Extract the [X, Y] coordinate from the center of the cell holding the provided text.  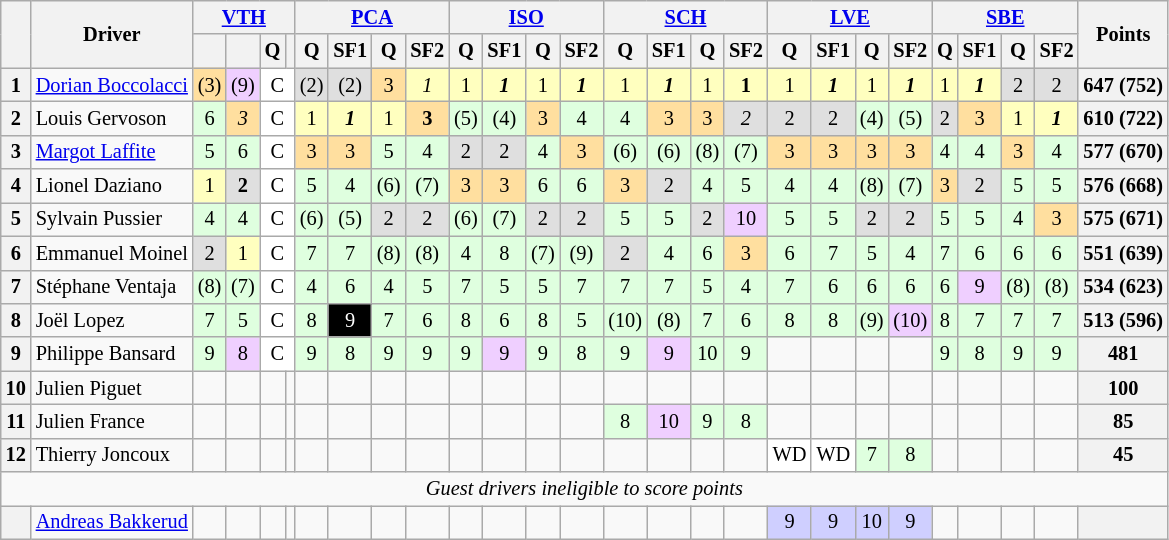
PCA [372, 17]
647 (752) [1123, 85]
610 (722) [1123, 118]
Driver [112, 34]
Margot Laffite [112, 152]
SBE [1005, 17]
576 (668) [1123, 186]
Philippe Bansard [112, 354]
551 (639) [1123, 253]
577 (670) [1123, 152]
Joël Lopez [112, 320]
Andreas Bakkerud [112, 522]
Louis Gervoson [112, 118]
ISO [526, 17]
Julien Piguet [112, 388]
513 (596) [1123, 320]
481 [1123, 354]
11 [16, 421]
45 [1123, 455]
12 [16, 455]
Lionel Daziano [112, 186]
Stéphane Ventaja [112, 287]
VTH [244, 17]
SCH [685, 17]
LVE [850, 17]
100 [1123, 388]
Julien France [112, 421]
(3) [210, 85]
Sylvain Pussier [112, 219]
575 (671) [1123, 219]
85 [1123, 421]
Thierry Joncoux [112, 455]
Guest drivers ineligible to score points [584, 489]
Emmanuel Moinel [112, 253]
Points [1123, 34]
Dorian Boccolacci [112, 85]
534 (623) [1123, 287]
